Detect which cell encompasses the target text, then output its [X, Y] center coordinate. 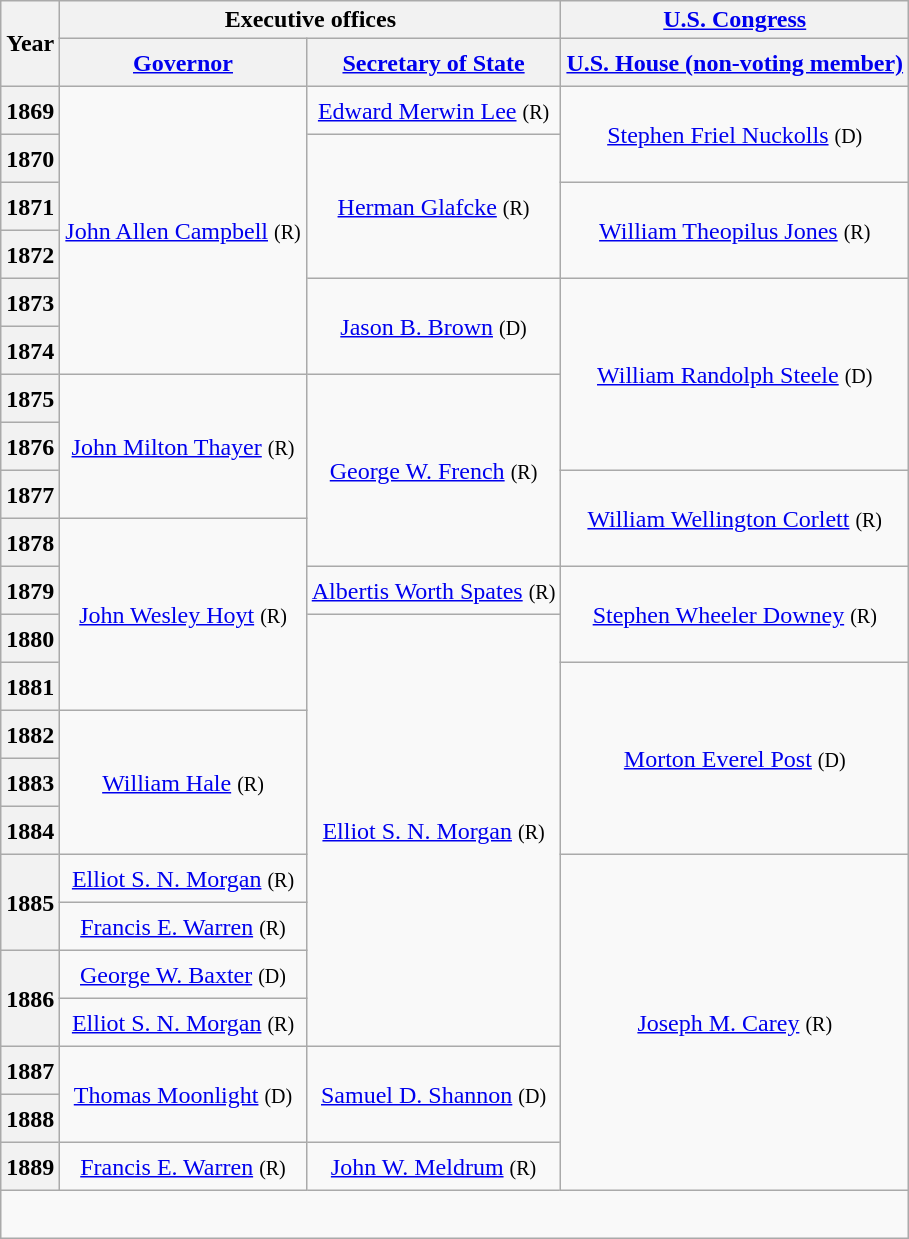
1887 [30, 1071]
William Hale (R) [183, 783]
1869 [30, 111]
John Wesley Hoyt (R) [183, 615]
Stephen Friel Nuckolls (D) [735, 135]
1878 [30, 543]
Governor [183, 63]
John Allen Campbell (R) [183, 231]
U.S. Congress [735, 20]
John Milton Thayer (R) [183, 447]
1870 [30, 159]
George W. French (R) [434, 471]
Executive offices [310, 20]
1871 [30, 207]
1875 [30, 399]
1885 [30, 903]
1889 [30, 1167]
George W. Baxter (D) [183, 975]
Secretary of State [434, 63]
Morton Everel Post (D) [735, 759]
Stephen Wheeler Downey (R) [735, 615]
Joseph M. Carey (R) [735, 1023]
1876 [30, 447]
1874 [30, 351]
Edward Merwin Lee (R) [434, 111]
Year [30, 44]
1886 [30, 999]
1877 [30, 495]
William Randolph Steele (D) [735, 375]
1873 [30, 303]
William Theopilus Jones (R) [735, 231]
William Wellington Corlett (R) [735, 519]
Samuel D. Shannon (D) [434, 1095]
Albertis Worth Spates (R) [434, 591]
1883 [30, 783]
U.S. House (non-voting member) [735, 63]
1881 [30, 687]
Herman Glafcke (R) [434, 207]
John W. Meldrum (R) [434, 1167]
1872 [30, 255]
1882 [30, 735]
Thomas Moonlight (D) [183, 1095]
1884 [30, 831]
1879 [30, 591]
1880 [30, 639]
Jason B. Brown (D) [434, 327]
1888 [30, 1119]
